Scan for the cell matching the given text and deliver its [X, Y] coordinate at center. 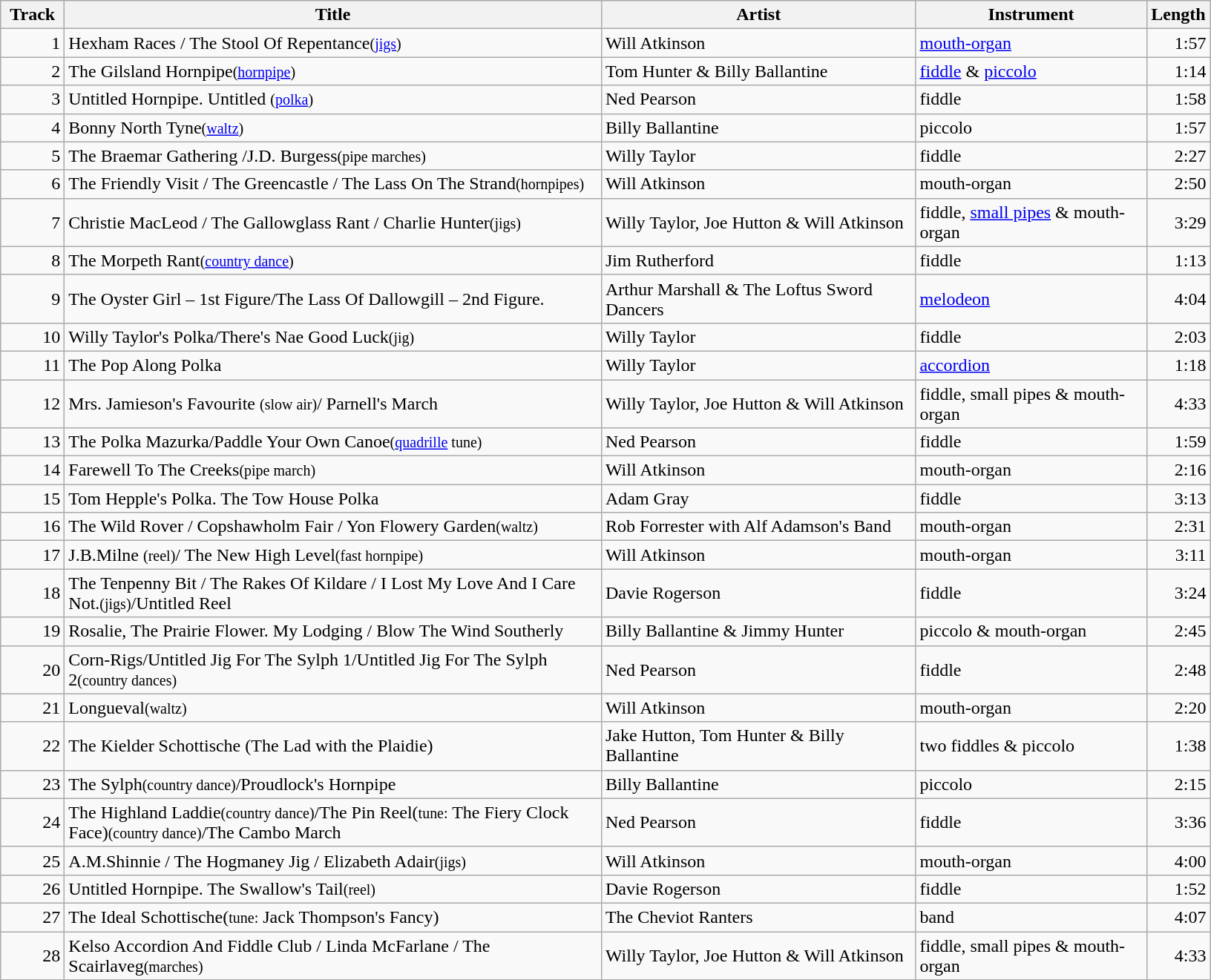
band [1031, 917]
1:58 [1178, 99]
3:13 [1178, 499]
17 [33, 555]
9 [33, 298]
2:50 [1178, 184]
Tom Hunter & Billy Ballantine [758, 71]
3:11 [1178, 555]
Untitled Hornpipe. The Swallow's Tail(reel) [333, 889]
The Oyster Girl – 1st Figure/The Lass Of Dallowgill – 2nd Figure. [333, 298]
1:18 [1178, 365]
Longueval(waltz) [333, 708]
The Kielder Schottische (The Lad with the Plaidie) [333, 746]
Arthur Marshall & The Loftus Sword Dancers [758, 298]
Artist [758, 15]
27 [33, 917]
1:13 [1178, 260]
2 [33, 71]
The Gilsland Hornpipe(hornpipe) [333, 71]
Rob Forrester with Alf Adamson's Band [758, 527]
11 [33, 365]
6 [33, 184]
The Braemar Gathering /J.D. Burgess(pipe marches) [333, 156]
accordion [1031, 365]
two fiddles & piccolo [1031, 746]
4:07 [1178, 917]
20 [33, 669]
2:16 [1178, 470]
The Highland Laddie(country dance)/The Pin Reel(tune: The Fiery Clock Face)(country dance)/The Cambo March [333, 822]
The Wild Rover / Copshawholm Fair / Yon Flowery Garden(waltz) [333, 527]
2:27 [1178, 156]
Adam Gray [758, 499]
16 [33, 527]
1:38 [1178, 746]
Corn-Rigs/Untitled Jig For The Sylph 1/Untitled Jig For The Sylph 2(country dances) [333, 669]
23 [33, 784]
Hexham Races / The Stool Of Repentance(jigs) [333, 43]
The Tenpenny Bit / The Rakes Of Kildare / I Lost My Love And I Care Not.(jigs)/Untitled Reel [333, 593]
Untitled Hornpipe. Untitled (polka) [333, 99]
fiddle & piccolo [1031, 71]
3:24 [1178, 593]
2:45 [1178, 631]
2:48 [1178, 669]
A.M.Shinnie / The Hogmaney Jig / Elizabeth Adair(jigs) [333, 861]
melodeon [1031, 298]
3:36 [1178, 822]
Billy Ballantine & Jimmy Hunter [758, 631]
Willy Taylor's Polka/There's Nae Good Luck(jig) [333, 337]
Jim Rutherford [758, 260]
12 [33, 404]
15 [33, 499]
25 [33, 861]
Length [1178, 15]
3:29 [1178, 223]
1:59 [1178, 442]
J.B.Milne (reel)/ The New High Level(fast hornpipe) [333, 555]
14 [33, 470]
1:14 [1178, 71]
The Sylph(country dance)/Proudlock's Hornpipe [333, 784]
5 [33, 156]
The Friendly Visit / The Greencastle / The Lass On The Strand(hornpipes) [333, 184]
19 [33, 631]
21 [33, 708]
Farewell To The Creeks(pipe march) [333, 470]
4:04 [1178, 298]
2:15 [1178, 784]
Christie MacLeod / The Gallowglass Rant / Charlie Hunter(jigs) [333, 223]
The Pop Along Polka [333, 365]
Instrument [1031, 15]
4 [33, 128]
2:03 [1178, 337]
2:20 [1178, 708]
Track [33, 15]
2:31 [1178, 527]
piccolo & mouth-organ [1031, 631]
13 [33, 442]
24 [33, 822]
10 [33, 337]
The Polka Mazurka/Paddle Your Own Canoe(quadrille tune) [333, 442]
7 [33, 223]
1 [33, 43]
3 [33, 99]
Mrs. Jamieson's Favourite (slow air)/ Parnell's March [333, 404]
1:52 [1178, 889]
18 [33, 593]
4:00 [1178, 861]
The Morpeth Rant(country dance) [333, 260]
The Cheviot Ranters [758, 917]
Kelso Accordion And Fiddle Club / Linda McFarlane / The Scairlaveg(marches) [333, 956]
Rosalie, The Prairie Flower. My Lodging / Blow The Wind Southerly [333, 631]
Bonny North Tyne(waltz) [333, 128]
26 [33, 889]
Jake Hutton, Tom Hunter & Billy Ballantine [758, 746]
28 [33, 956]
8 [33, 260]
22 [33, 746]
Title [333, 15]
Tom Hepple's Polka. The Tow House Polka [333, 499]
The Ideal Schottische(tune: Jack Thompson's Fancy) [333, 917]
